Capture the cell that displays the provided text and extract its (x, y) central coordinate. 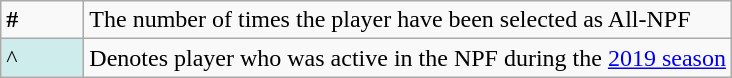
Denotes player who was active in the NPF during the 2019 season (408, 58)
The number of times the player have been selected as All-NPF (408, 20)
^ (42, 58)
# (42, 20)
